Identify which cell holds the provided text, then report its [x, y] central coordinate. 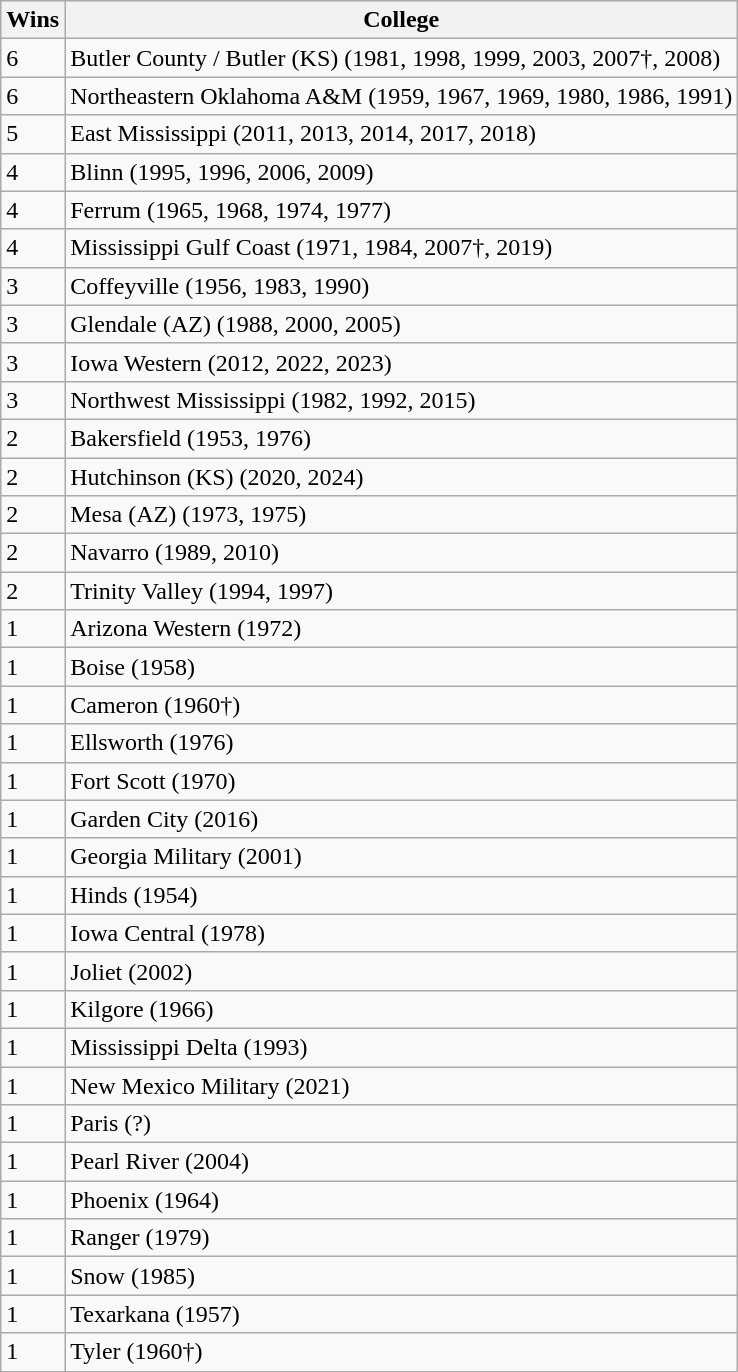
Butler County / Butler (KS) (1981, 1998, 1999, 2003, 2007†, 2008) [402, 58]
Georgia Military (2001) [402, 857]
Ellsworth (1976) [402, 743]
College [402, 20]
Hutchinson (KS) (2020, 2024) [402, 477]
Tyler (1960†) [402, 1352]
Paris (?) [402, 1124]
Ranger (1979) [402, 1238]
Fort Scott (1970) [402, 781]
East Mississippi (2011, 2013, 2014, 2017, 2018) [402, 134]
Glendale (AZ) (1988, 2000, 2005) [402, 324]
Iowa Western (2012, 2022, 2023) [402, 362]
Joliet (2002) [402, 971]
Arizona Western (1972) [402, 629]
New Mexico Military (2021) [402, 1085]
Cameron (1960†) [402, 705]
Phoenix (1964) [402, 1200]
Iowa Central (1978) [402, 933]
Blinn (1995, 1996, 2006, 2009) [402, 172]
Navarro (1989, 2010) [402, 553]
Coffeyville (1956, 1983, 1990) [402, 286]
Northwest Mississippi (1982, 1992, 2015) [402, 400]
Wins [33, 20]
Ferrum (1965, 1968, 1974, 1977) [402, 210]
Bakersfield (1953, 1976) [402, 438]
Boise (1958) [402, 667]
Mississippi Gulf Coast (1971, 1984, 2007†, 2019) [402, 248]
Northeastern Oklahoma A&M (1959, 1967, 1969, 1980, 1986, 1991) [402, 96]
Pearl River (2004) [402, 1162]
5 [33, 134]
Mesa (AZ) (1973, 1975) [402, 515]
Snow (1985) [402, 1276]
Trinity Valley (1994, 1997) [402, 591]
Garden City (2016) [402, 819]
Texarkana (1957) [402, 1314]
Hinds (1954) [402, 895]
Mississippi Delta (1993) [402, 1047]
Kilgore (1966) [402, 1009]
